Detect which cell encompasses the target text, then output its (X, Y) center coordinate. 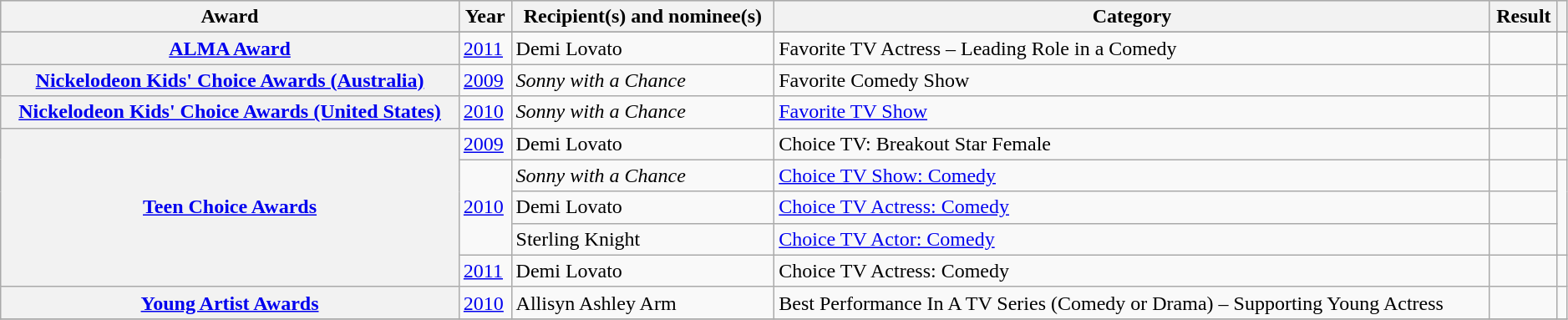
Choice TV Show: Comedy (1133, 175)
Nickelodeon Kids' Choice Awards (Australia) (231, 80)
Year (485, 17)
Favorite Comedy Show (1133, 80)
ALMA Award (231, 48)
Choice TV Actor: Comedy (1133, 239)
Recipient(s) and nominee(s) (643, 17)
Favorite TV Show (1133, 112)
Allisyn Ashley Arm (643, 302)
Result (1524, 17)
Best Performance In A TV Series (Comedy or Drama) – Supporting Young Actress (1133, 302)
Sterling Knight (643, 239)
Nickelodeon Kids' Choice Awards (United States) (231, 112)
Young Artist Awards (231, 302)
Award (231, 17)
Choice TV: Breakout Star Female (1133, 144)
Favorite TV Actress – Leading Role in a Comedy (1133, 48)
Teen Choice Awards (231, 207)
Category (1133, 17)
